Provide the [x, y] coordinate of the cell's center where the given text is located.  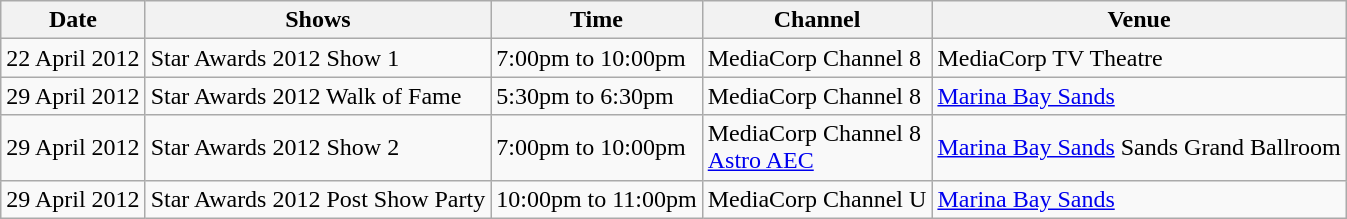
Venue [1139, 20]
Star Awards 2012 Show 2 [318, 148]
Star Awards 2012 Post Show Party [318, 199]
MediaCorp Channel U [817, 199]
Star Awards 2012 Walk of Fame [318, 96]
22 April 2012 [73, 58]
MediaCorp Channel 8Astro AEC [817, 148]
5:30pm to 6:30pm [597, 96]
Marina Bay Sands Sands Grand Ballroom [1139, 148]
Date [73, 20]
Time [597, 20]
Channel [817, 20]
Star Awards 2012 Show 1 [318, 58]
Shows [318, 20]
10:00pm to 11:00pm [597, 199]
MediaCorp TV Theatre [1139, 58]
